Extract the [X, Y] coordinate from the center of the cell holding the provided text.  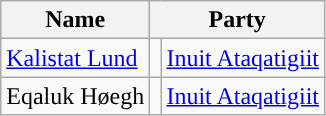
Kalistat Lund [76, 58]
Name [76, 20]
Eqaluk Høegh [76, 96]
Party [238, 20]
